Identify which cell holds the provided text, then report its (X, Y) central coordinate. 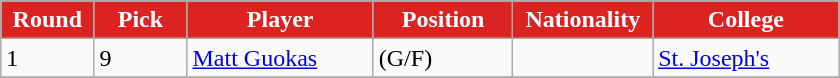
1 (48, 58)
Player (280, 20)
College (746, 20)
Matt Guokas (280, 58)
9 (140, 58)
Nationality (583, 20)
Pick (140, 20)
St. Joseph's (746, 58)
(G/F) (443, 58)
Position (443, 20)
Round (48, 20)
